Locate the cell with the specified text and output its (X, Y) center coordinate. 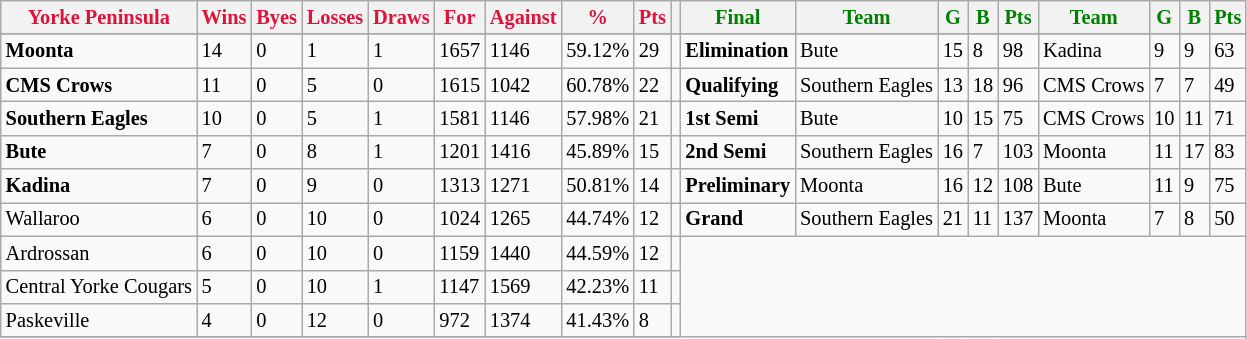
13 (953, 85)
1271 (524, 186)
1581 (459, 118)
For (459, 17)
42.23% (598, 287)
Elimination (738, 51)
Wins (224, 17)
1374 (524, 320)
Central Yorke Cougars (99, 287)
2nd Semi (738, 152)
1201 (459, 152)
Final (738, 17)
1440 (524, 253)
1313 (459, 186)
Qualifying (738, 85)
44.74% (598, 219)
29 (652, 51)
44.59% (598, 253)
1265 (524, 219)
63 (1228, 51)
50 (1228, 219)
% (598, 17)
60.78% (598, 85)
17 (1194, 152)
1159 (459, 253)
98 (1018, 51)
45.89% (598, 152)
50.81% (598, 186)
49 (1228, 85)
1416 (524, 152)
59.12% (598, 51)
71 (1228, 118)
1st Semi (738, 118)
108 (1018, 186)
1657 (459, 51)
103 (1018, 152)
1024 (459, 219)
Preliminary (738, 186)
972 (459, 320)
18 (983, 85)
96 (1018, 85)
4 (224, 320)
1147 (459, 287)
Draws (401, 17)
1569 (524, 287)
137 (1018, 219)
Losses (335, 17)
Wallaroo (99, 219)
Byes (276, 17)
Yorke Peninsula (99, 17)
Ardrossan (99, 253)
1615 (459, 85)
1042 (524, 85)
Grand (738, 219)
57.98% (598, 118)
22 (652, 85)
Paskeville (99, 320)
Against (524, 17)
41.43% (598, 320)
83 (1228, 152)
